Find where the given text appears and provide that cell's center as (X, Y) coordinate. 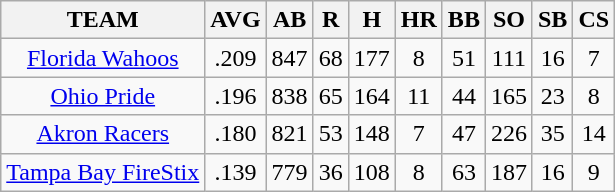
187 (508, 172)
.209 (236, 58)
11 (418, 96)
44 (464, 96)
108 (372, 172)
SB (552, 20)
BB (464, 20)
.196 (236, 96)
.180 (236, 134)
47 (464, 134)
23 (552, 96)
53 (330, 134)
Tampa Bay FireStix (103, 172)
TEAM (103, 20)
847 (290, 58)
226 (508, 134)
779 (290, 172)
.139 (236, 172)
Akron Racers (103, 134)
9 (594, 172)
Ohio Pride (103, 96)
SO (508, 20)
165 (508, 96)
177 (372, 58)
CS (594, 20)
Florida Wahoos (103, 58)
63 (464, 172)
838 (290, 96)
68 (330, 58)
14 (594, 134)
36 (330, 172)
HR (418, 20)
AB (290, 20)
35 (552, 134)
R (330, 20)
AVG (236, 20)
164 (372, 96)
51 (464, 58)
148 (372, 134)
821 (290, 134)
111 (508, 58)
H (372, 20)
65 (330, 96)
